Determine the (x, y) coordinate at the center of the cell enclosing the given text.  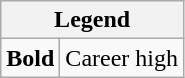
Career high (122, 58)
Bold (30, 58)
Legend (92, 20)
